Output the [X, Y] coordinate of the center of the cell containing the given text.  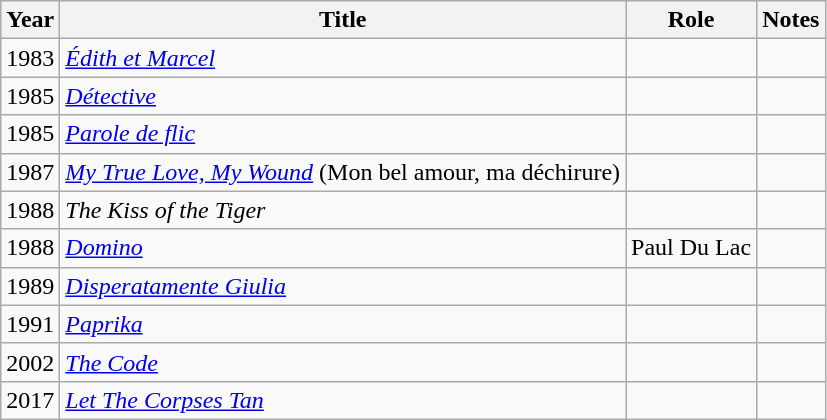
Notes [791, 20]
The Code [343, 362]
Détective [343, 96]
2002 [30, 362]
Paul Du Lac [692, 248]
1989 [30, 286]
1991 [30, 324]
Édith et Marcel [343, 58]
Parole de flic [343, 134]
My True Love, My Wound (Mon bel amour, ma déchirure) [343, 172]
Domino [343, 248]
Year [30, 20]
Let The Corpses Tan [343, 400]
2017 [30, 400]
1983 [30, 58]
1987 [30, 172]
Role [692, 20]
The Kiss of the Tiger [343, 210]
Disperatamente Giulia [343, 286]
Paprika [343, 324]
Title [343, 20]
